Return [X, Y] of the center of cell containing provided text 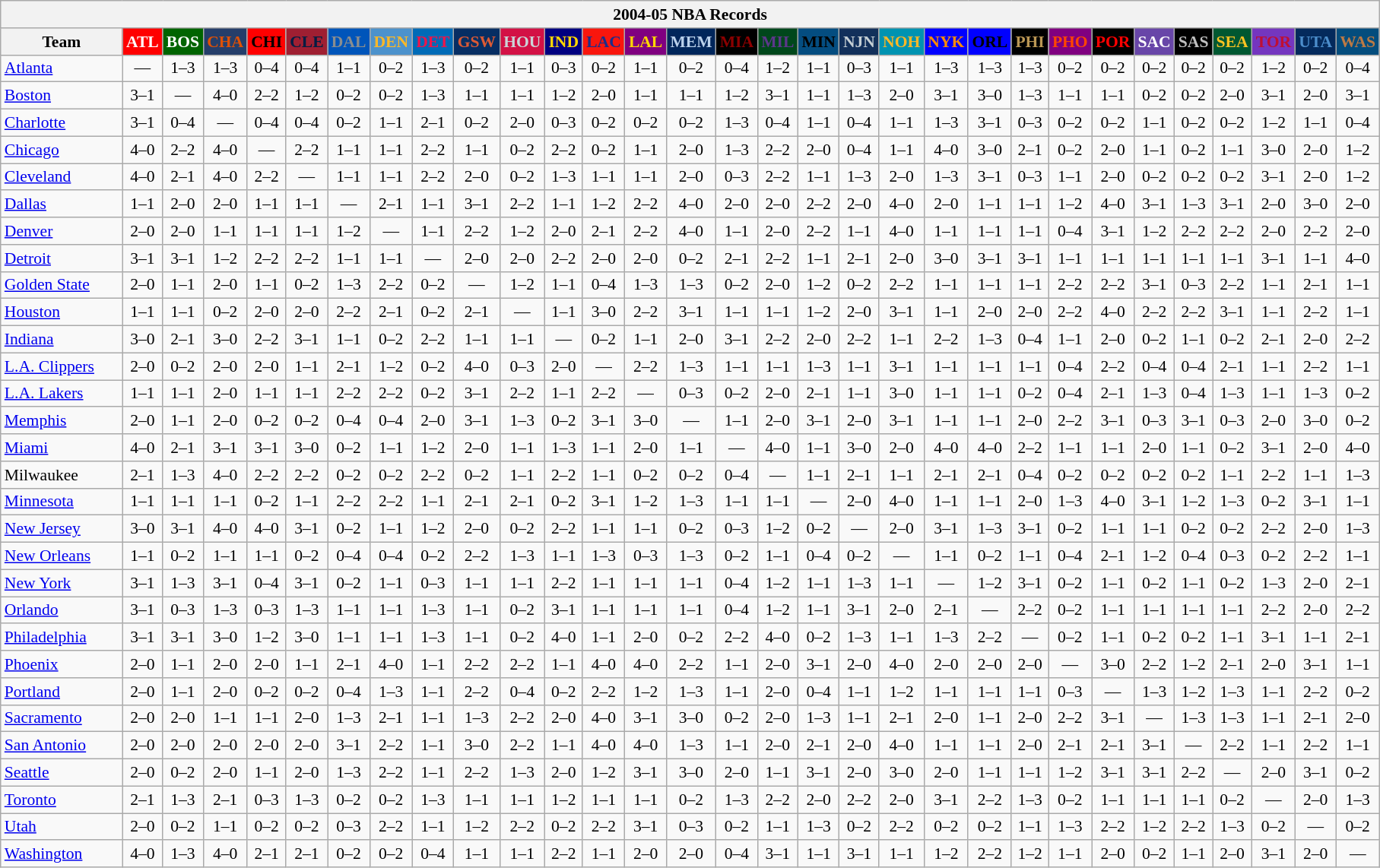
SAS [1194, 42]
Charlotte [62, 123]
POR [1113, 42]
Chicago [62, 150]
Golden State [62, 285]
Miami [62, 448]
Philadelphia [62, 638]
ORL [990, 42]
Sacramento [62, 718]
Denver [62, 231]
BOS [182, 42]
Washington [62, 854]
Detroit [62, 258]
Team [62, 42]
New Orleans [62, 556]
WAS [1358, 42]
PHI [1029, 42]
Seattle [62, 773]
MEM [690, 42]
Portland [62, 692]
Cleveland [62, 177]
Minnesota [62, 502]
Indiana [62, 340]
Phoenix [62, 664]
ATL [143, 42]
L.A. Clippers [62, 366]
Orlando [62, 610]
DAL [349, 42]
DEN [391, 42]
DET [433, 42]
SEA [1232, 42]
HOU [522, 42]
NOH [902, 42]
UTA [1315, 42]
NJN [859, 42]
LAC [604, 42]
2004-05 NBA Records [690, 14]
CHA [225, 42]
MIN [818, 42]
New Jersey [62, 529]
MIA [737, 42]
New York [62, 583]
IND [563, 42]
Memphis [62, 421]
Dallas [62, 204]
LAL [646, 42]
SAC [1154, 42]
Milwaukee [62, 475]
TOR [1274, 42]
San Antonio [62, 746]
Atlanta [62, 68]
Boston [62, 96]
GSW [477, 42]
CHI [266, 42]
NYK [946, 42]
PHO [1071, 42]
L.A. Lakers [62, 394]
CLE [307, 42]
Houston [62, 312]
Utah [62, 827]
MIL [777, 42]
Toronto [62, 800]
